Search for the cell housing the specified text and yield its (X, Y) center coordinate. 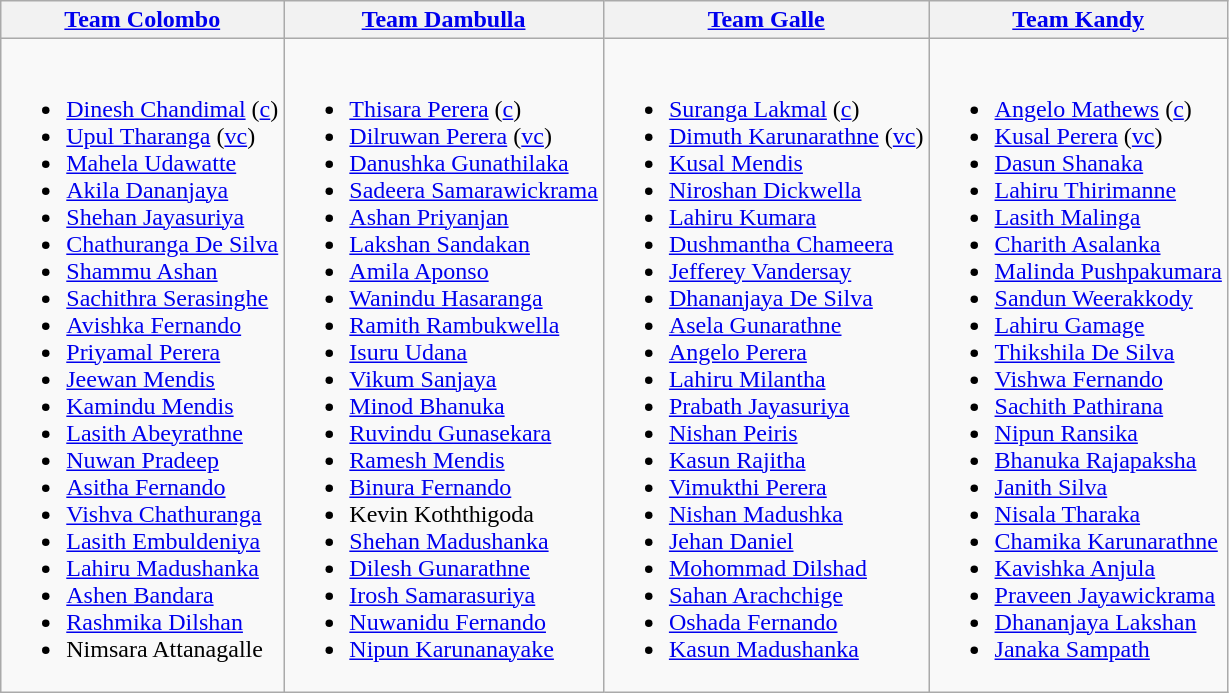
Team Kandy (1078, 20)
Team Dambulla (444, 20)
Team Galle (766, 20)
Team Colombo (142, 20)
